Output the (X, Y) coordinate of the center of the cell containing the given text.  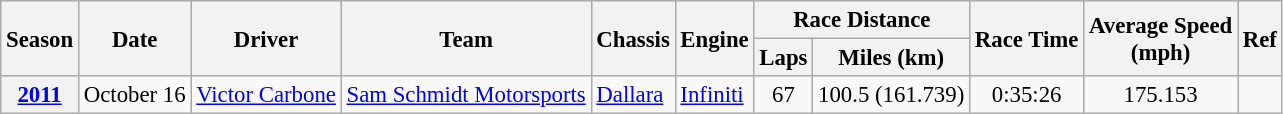
Laps (784, 58)
Chassis (633, 38)
October 16 (134, 95)
Race Distance (862, 20)
Race Time (1027, 38)
Season (40, 38)
Date (134, 38)
100.5 (161.739) (892, 95)
Sam Schmidt Motorsports (466, 95)
67 (784, 95)
Miles (km) (892, 58)
Average Speed(mph) (1161, 38)
175.153 (1161, 95)
Dallara (633, 95)
Engine (714, 38)
Infiniti (714, 95)
Ref (1260, 38)
Driver (266, 38)
0:35:26 (1027, 95)
2011 (40, 95)
Victor Carbone (266, 95)
Team (466, 38)
